Capture the cell that displays the provided text and extract its [X, Y] central coordinate. 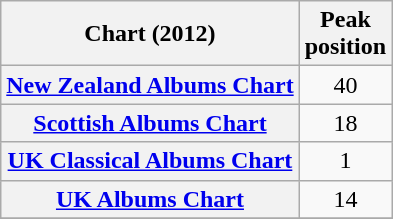
14 [345, 199]
Chart (2012) [150, 34]
UK Classical Albums Chart [150, 161]
UK Albums Chart [150, 199]
1 [345, 161]
Peakposition [345, 34]
18 [345, 123]
Scottish Albums Chart [150, 123]
New Zealand Albums Chart [150, 85]
40 [345, 85]
